Return the [X, Y] coordinate for the center point of the cell that contains the specified text.  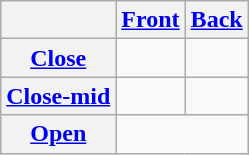
Open [58, 134]
Front [150, 20]
Close-mid [58, 96]
Back [216, 20]
Close [58, 58]
